Detect which cell encompasses the target text, then output its (x, y) center coordinate. 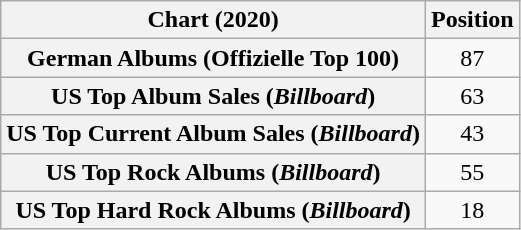
43 (472, 134)
18 (472, 210)
US Top Current Album Sales (Billboard) (214, 134)
US Top Album Sales (Billboard) (214, 96)
Chart (2020) (214, 20)
German Albums (Offizielle Top 100) (214, 58)
US Top Hard Rock Albums (Billboard) (214, 210)
Position (472, 20)
87 (472, 58)
55 (472, 172)
US Top Rock Albums (Billboard) (214, 172)
63 (472, 96)
